Search for the cell housing the specified text and yield its (x, y) center coordinate. 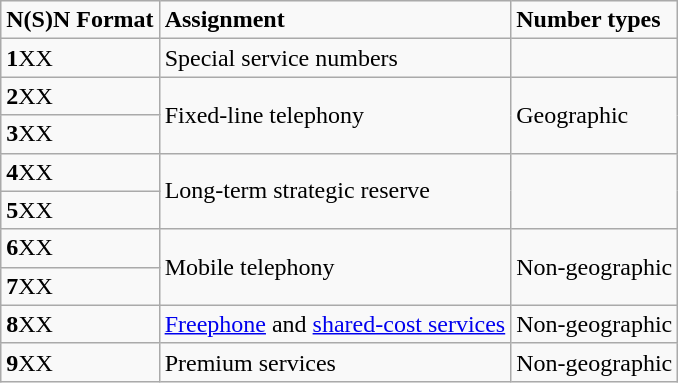
Assignment (335, 20)
2XX (80, 96)
Geographic (594, 115)
Special service numbers (335, 58)
Freephone and shared-cost services (335, 324)
Mobile telephony (335, 267)
8XX (80, 324)
5XX (80, 210)
9XX (80, 362)
Fixed-line telephony (335, 115)
3XX (80, 134)
6XX (80, 248)
7XX (80, 286)
4XX (80, 172)
Long-term strategic reserve (335, 191)
Number types (594, 20)
1XX (80, 58)
N(S)N Format (80, 20)
Premium services (335, 362)
